Return (x, y) of the center of cell containing provided text 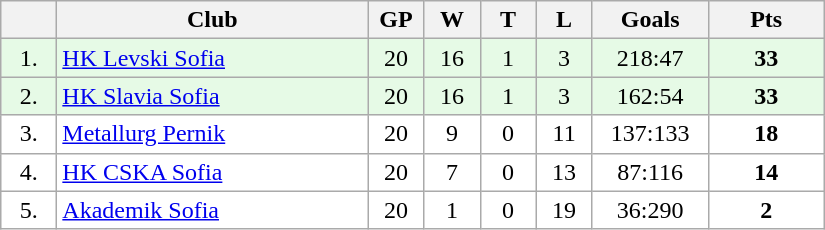
Pts (766, 20)
5. (29, 210)
L (564, 20)
162:54 (650, 96)
13 (564, 172)
W (452, 20)
HK Levski Sofia (212, 58)
T (508, 20)
19 (564, 210)
137:133 (650, 134)
7 (452, 172)
14 (766, 172)
218:47 (650, 58)
Metallurg Pernik (212, 134)
HK CSKA Sofia (212, 172)
Goals (650, 20)
Akademik Sofia (212, 210)
9 (452, 134)
2. (29, 96)
87:116 (650, 172)
2 (766, 210)
GP (396, 20)
18 (766, 134)
4. (29, 172)
Club (212, 20)
11 (564, 134)
3. (29, 134)
HK Slavia Sofia (212, 96)
1. (29, 58)
36:290 (650, 210)
